From the cell containing the given text, extract its center point as [X, Y] coordinate. 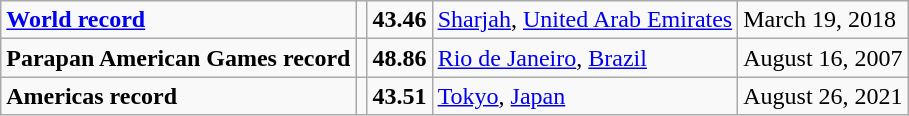
Parapan American Games record [178, 58]
Tokyo, Japan [585, 96]
August 26, 2021 [823, 96]
43.51 [400, 96]
March 19, 2018 [823, 20]
48.86 [400, 58]
August 16, 2007 [823, 58]
World record [178, 20]
43.46 [400, 20]
Rio de Janeiro, Brazil [585, 58]
Sharjah, United Arab Emirates [585, 20]
Americas record [178, 96]
